Scan for the cell matching the given text and deliver its [x, y] coordinate at center. 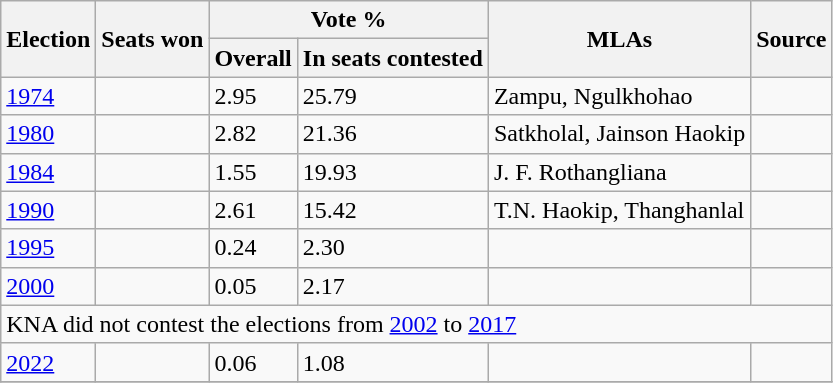
Source [792, 39]
1974 [48, 96]
2.17 [392, 286]
2.30 [392, 248]
2022 [48, 362]
0.05 [253, 286]
2.95 [253, 96]
MLAs [619, 39]
2.82 [253, 134]
In seats contested [392, 58]
2.61 [253, 210]
Overall [253, 58]
1990 [48, 210]
Satkholal, Jainson Haokip [619, 134]
0.24 [253, 248]
21.36 [392, 134]
0.06 [253, 362]
J. F. Rothangliana [619, 172]
1.08 [392, 362]
Seats won [152, 39]
Zampu, Ngulkhohao [619, 96]
KNA did not contest the elections from 2002 to 2017 [416, 324]
T.N. Haokip, Thanghanlal [619, 210]
Election [48, 39]
Vote % [348, 20]
2000 [48, 286]
1.55 [253, 172]
1980 [48, 134]
19.93 [392, 172]
1995 [48, 248]
25.79 [392, 96]
1984 [48, 172]
15.42 [392, 210]
